Return [X, Y] of the center of cell containing provided text 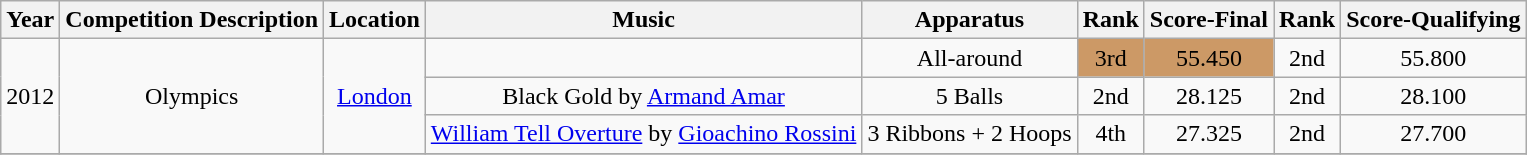
Year [30, 20]
Location [375, 20]
2012 [30, 96]
Olympics [192, 96]
4th [1110, 134]
London [375, 96]
Music [644, 20]
Score-Final [1208, 20]
28.125 [1208, 96]
28.100 [1434, 96]
All-around [970, 58]
5 Balls [970, 96]
55.800 [1434, 58]
3rd [1110, 58]
William Tell Overture by Gioachino Rossini [644, 134]
Apparatus [970, 20]
27.325 [1208, 134]
3 Ribbons + 2 Hoops [970, 134]
Competition Description [192, 20]
Score-Qualifying [1434, 20]
Black Gold by Armand Amar [644, 96]
55.450 [1208, 58]
27.700 [1434, 134]
